Locate the cell with the specified text and output its (x, y) center coordinate. 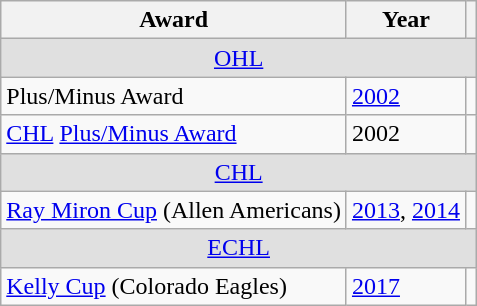
Ray Miron Cup (Allen Americans) (174, 210)
ECHL (239, 248)
Plus/Minus Award (174, 96)
CHL (239, 172)
OHL (239, 58)
CHL Plus/Minus Award (174, 134)
Award (174, 20)
Year (406, 20)
2013, 2014 (406, 210)
Kelly Cup (Colorado Eagles) (174, 286)
2017 (406, 286)
